Capture the cell that displays the provided text and extract its [x, y] central coordinate. 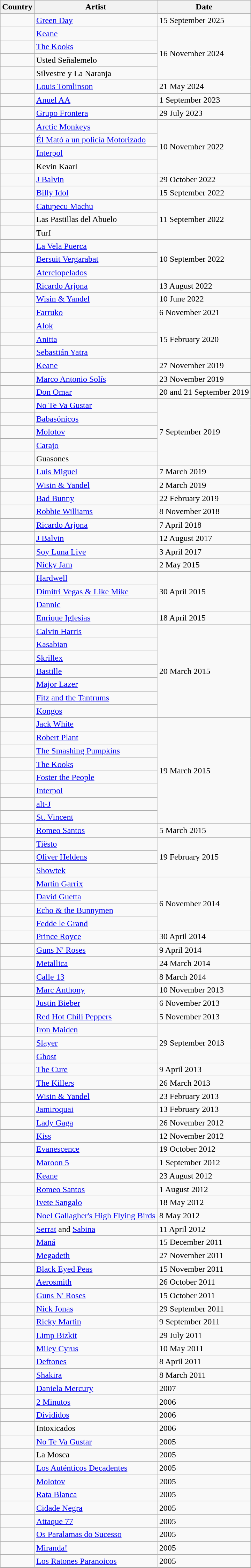
2 May 2015 [204, 565]
Country [17, 7]
11 September 2022 [204, 220]
29 September 2013 [204, 1043]
Ghost [96, 1056]
Silvestre y La Naranja [96, 73]
Farruko [96, 312]
Nicky Jam [96, 565]
26 November 2012 [204, 1123]
15 February 2020 [204, 339]
15 December 2011 [204, 1242]
Marc Anthony [96, 990]
30 April 2015 [204, 591]
Ivete Sangalo [96, 1202]
Aterciopelados [96, 273]
Major Lazer [96, 684]
Iron Maiden [96, 1030]
Bad Bunny [96, 498]
Babasónicos [96, 419]
30 April 2014 [204, 937]
Noel Gallagher's High Flying Birds [96, 1216]
Kasabian [96, 645]
Tiësto [96, 844]
19 October 2012 [204, 1149]
26 October 2011 [204, 1282]
Divididos [96, 1415]
5 March 2015 [204, 831]
Anitta [96, 339]
23 November 2019 [204, 379]
Dannic [96, 605]
St. Vincent [96, 817]
Luis Miguel [96, 472]
Maroon 5 [96, 1162]
6 November 2014 [204, 904]
Lady Gaga [96, 1123]
Prince Royce [96, 937]
7 March 2019 [204, 472]
10 May 2011 [204, 1348]
Justin Bieber [96, 1003]
Miley Cyrus [96, 1348]
Oliver Heldens [96, 857]
Jack White [96, 724]
Bastille [96, 671]
alt-J [96, 804]
Arctic Monkeys [96, 126]
Limp Bizkit [96, 1335]
Green Day [96, 20]
9 September 2011 [204, 1322]
The Smashing Pumpkins [96, 751]
Daniela Mercury [96, 1388]
Martin Garrix [96, 884]
22 February 2019 [204, 498]
10 September 2022 [204, 259]
Cidade Negra [96, 1508]
Sebastián Yatra [96, 352]
Kiss [96, 1136]
8 May 2012 [204, 1216]
Enrique Iglesias [96, 618]
Catupecu Machu [96, 206]
8 March 2014 [204, 976]
Nick Jonas [96, 1309]
5 November 2013 [204, 1017]
26 March 2013 [204, 1083]
Megadeth [96, 1256]
15 September 2025 [204, 20]
1 September 2023 [204, 100]
Metallica [96, 963]
Fitz and the Tantrums [96, 698]
1 August 2012 [204, 1189]
Robert Plant [96, 737]
24 March 2014 [204, 963]
11 April 2012 [204, 1229]
15 October 2011 [204, 1295]
Maná [96, 1242]
Soy Luna Live [96, 551]
Shakira [96, 1375]
13 February 2013 [204, 1109]
La Mosca [96, 1455]
Jamiroquai [96, 1109]
Serrat and Sabina [96, 1229]
2 Minutos [96, 1402]
9 April 2013 [204, 1070]
12 August 2017 [204, 538]
29 July 2023 [204, 113]
Hardwell [96, 578]
10 November 2013 [204, 990]
10 June 2022 [204, 299]
23 August 2012 [204, 1176]
27 November 2019 [204, 365]
Os Paralamas do Sucesso [96, 1534]
20 and 21 September 2019 [204, 392]
Ricky Martin [96, 1322]
Calle 13 [96, 976]
Anuel AA [96, 100]
Don Omar [96, 392]
Black Eyed Peas [96, 1269]
Kongos [96, 711]
15 November 2011 [204, 1269]
Fedde le Grand [96, 923]
The Killers [96, 1083]
29 September 2011 [204, 1309]
Intoxicados [96, 1428]
2007 [204, 1388]
Turf [96, 233]
Grupo Frontera [96, 113]
12 November 2012 [204, 1136]
19 February 2015 [204, 857]
Aerosmith [96, 1282]
Date [204, 7]
Deftones [96, 1362]
Slayer [96, 1043]
8 March 2011 [204, 1375]
9 April 2014 [204, 950]
Los Auténticos Decadentes [96, 1468]
Kevin Kaarl [96, 166]
Billy Idol [96, 193]
Robbie Williams [96, 512]
29 October 2022 [204, 180]
La Vela Puerca [96, 246]
Attaque 77 [96, 1521]
Bersuit Vergarabat [96, 259]
Dimitri Vegas & Like Mike [96, 592]
Showtek [96, 870]
Skrillex [96, 658]
8 November 2018 [204, 512]
1 September 2012 [204, 1162]
Alok [96, 326]
Louis Tomlinson [96, 87]
15 September 2022 [204, 193]
19 March 2015 [204, 771]
16 November 2024 [204, 53]
Rata Blanca [96, 1495]
2 March 2019 [204, 485]
Miranda! [96, 1548]
3 April 2017 [204, 551]
27 November 2011 [204, 1256]
Calvin Harris [96, 631]
Las Pastillas del Abuelo [96, 220]
Los Ratones Paranoicos [96, 1561]
Artist [96, 7]
8 April 2011 [204, 1362]
13 August 2022 [204, 286]
20 March 2015 [204, 671]
7 September 2019 [204, 432]
Red Hot Chili Peppers [96, 1017]
7 April 2018 [204, 525]
Foster the People [96, 777]
Él Mató a un policía Motorizado [96, 140]
18 April 2015 [204, 618]
David Guetta [96, 897]
Marco Antonio Solís [96, 379]
Usted Señalemelo [96, 60]
Guasones [96, 459]
6 November 2013 [204, 1003]
Echo & the Bunnymen [96, 910]
The Cure [96, 1070]
10 November 2022 [204, 146]
23 February 2013 [204, 1096]
6 November 2021 [204, 312]
18 May 2012 [204, 1202]
29 July 2011 [204, 1335]
Evanescence [96, 1149]
Carajo [96, 445]
21 May 2024 [204, 87]
